Return the [x, y] coordinate for the center point of the cell that contains the specified text.  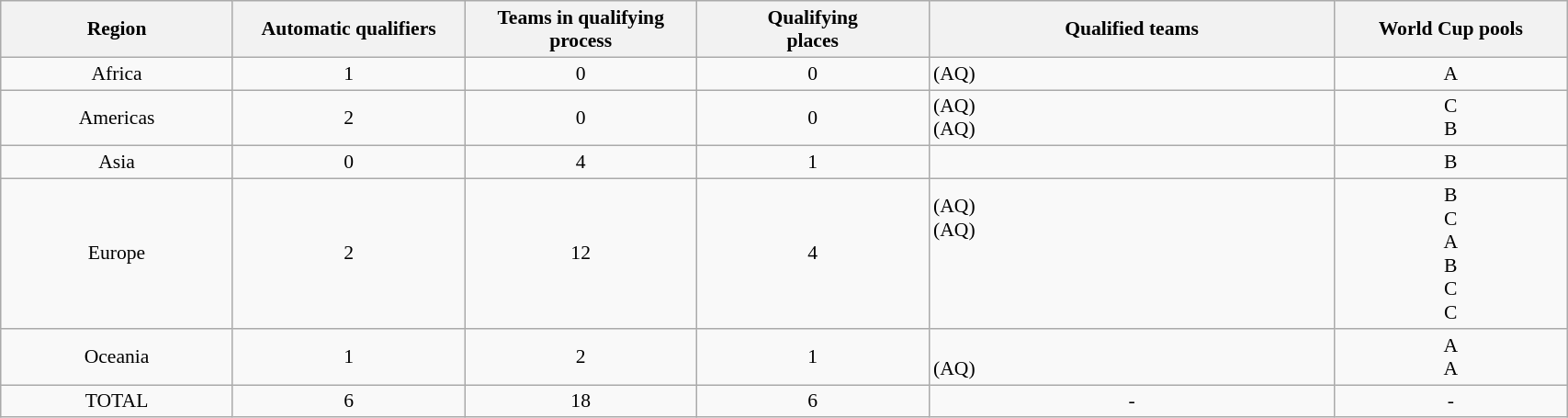
Americas [118, 118]
Region [118, 29]
Oceania [118, 356]
B [1451, 163]
18 [581, 401]
BCABCC [1451, 254]
World Cup pools [1451, 29]
Europe [118, 254]
CB [1451, 118]
A [1451, 73]
Qualifyingplaces [812, 29]
TOTAL [118, 401]
Africa [118, 73]
12 [581, 254]
Asia [118, 163]
Teams in qualifying process [581, 29]
AA [1451, 356]
Qualified teams [1132, 29]
Automatic qualifiers [349, 29]
